Search for the cell housing the specified text and yield its (X, Y) center coordinate. 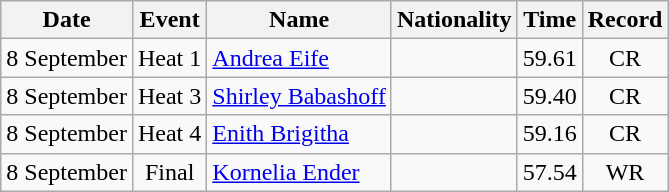
57.54 (550, 172)
Heat 4 (169, 134)
Enith Brigitha (300, 134)
Time (550, 20)
Name (300, 20)
59.16 (550, 134)
Heat 3 (169, 96)
Final (169, 172)
Shirley Babashoff (300, 96)
Date (67, 20)
Event (169, 20)
Record (625, 20)
WR (625, 172)
Nationality (454, 20)
59.61 (550, 58)
Heat 1 (169, 58)
59.40 (550, 96)
Kornelia Ender (300, 172)
Andrea Eife (300, 58)
